Detect which cell encompasses the target text, then output its [X, Y] center coordinate. 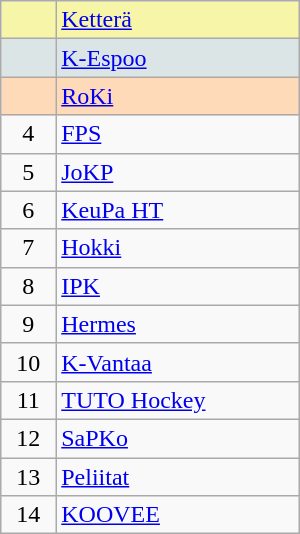
12 [28, 438]
10 [28, 362]
8 [28, 286]
SaPKo [178, 438]
5 [28, 172]
JoKP [178, 172]
Hokki [178, 248]
14 [28, 515]
4 [28, 134]
6 [28, 210]
11 [28, 400]
Ketterä [178, 20]
9 [28, 324]
Hermes [178, 324]
Peliitat [178, 477]
RoKi [178, 96]
13 [28, 477]
TUTO Hockey [178, 400]
K-Espoo [178, 58]
K-Vantaa [178, 362]
FPS [178, 134]
KOOVEE [178, 515]
IPK [178, 286]
KeuPa HT [178, 210]
7 [28, 248]
